Return the (X, Y) coordinate for the center point of the cell that contains the specified text.  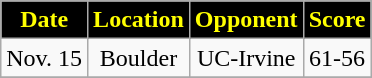
Boulder (139, 58)
Nov. 15 (44, 58)
Location (139, 20)
UC-Irvine (246, 58)
Date (44, 20)
61-56 (337, 58)
Opponent (246, 20)
Score (337, 20)
